For the text-containing cell, return its midpoint in (X, Y) coordinate format. 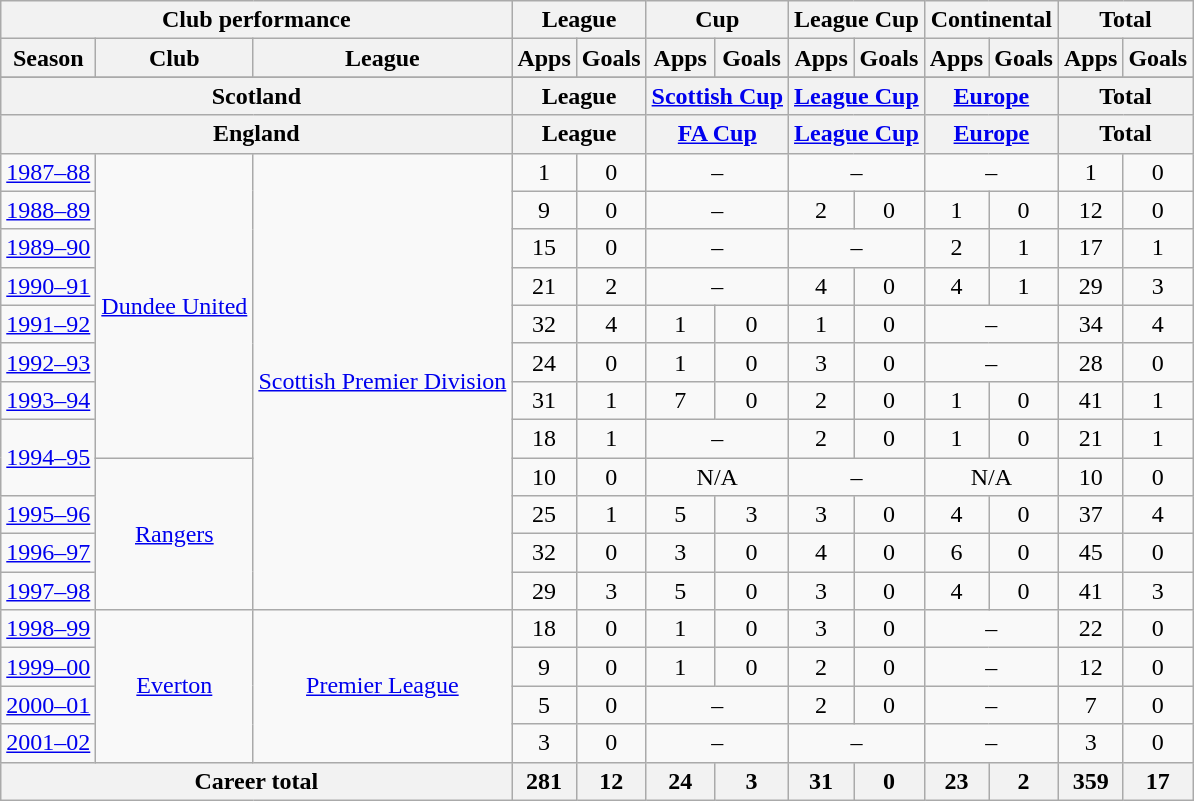
6 (956, 553)
23 (956, 781)
1995–96 (48, 515)
Premier League (382, 686)
Scotland (256, 96)
Rangers (174, 534)
1991–92 (48, 324)
Career total (256, 781)
1997–98 (48, 591)
28 (1090, 362)
England (256, 134)
Dundee United (174, 305)
1993–94 (48, 400)
Club performance (256, 20)
1990–91 (48, 286)
1998–99 (48, 629)
281 (544, 781)
22 (1090, 629)
34 (1090, 324)
Scottish Cup (717, 96)
2000–01 (48, 705)
1994–95 (48, 457)
25 (544, 515)
1999–00 (48, 667)
1996–97 (48, 553)
FA Cup (717, 134)
Scottish Premier Division (382, 382)
45 (1090, 553)
1987–88 (48, 172)
15 (544, 248)
37 (1090, 515)
1992–93 (48, 362)
Continental (991, 20)
1988–89 (48, 210)
359 (1090, 781)
Cup (717, 20)
Season (48, 58)
2001–02 (48, 743)
Everton (174, 686)
1989–90 (48, 248)
Club (174, 58)
